Return [x, y] of the center of cell containing provided text 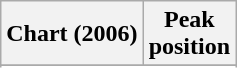
Chart (2006) [72, 34]
Peakposition [189, 34]
